Locate the cell with the specified text and output its [x, y] center coordinate. 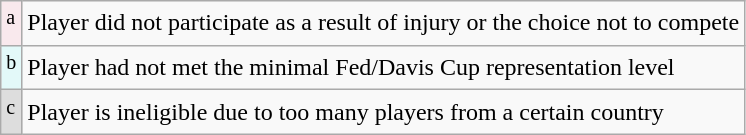
c [12, 112]
Player is ineligible due to too many players from a certain country [384, 112]
b [12, 68]
Player did not participate as a result of injury or the choice not to compete [384, 24]
Player had not met the minimal Fed/Davis Cup representation level [384, 68]
a [12, 24]
